Capture the cell that displays the provided text and extract its (X, Y) central coordinate. 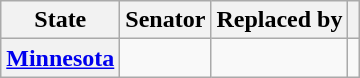
Minnesota (60, 58)
State (60, 20)
Senator (166, 20)
Replaced by (280, 20)
